Extract the [X, Y] coordinate from the center of the cell holding the provided text.  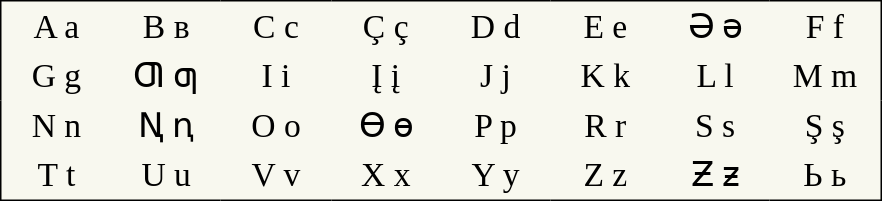
Y y [496, 175]
E e [605, 26]
Z z [605, 175]
Ƶ ƶ [715, 175]
R r [605, 125]
C c [276, 26]
Ş ş [826, 125]
L l [715, 76]
Ƣ ƣ [166, 76]
X x [386, 175]
V v [276, 175]
U u [166, 175]
O o [276, 125]
Ꞑ ꞑ [166, 125]
N n [56, 125]
F f [826, 26]
S s [715, 125]
K k [605, 76]
B в [166, 26]
Į į [386, 76]
Ə ə [715, 26]
I i [276, 76]
Ь ь [826, 175]
A a [56, 26]
T t [56, 175]
J j [496, 76]
Ç ç [386, 26]
Ɵ ɵ [386, 125]
P p [496, 125]
M m [826, 76]
G g [56, 76]
D d [496, 26]
